Provide the [X, Y] coordinate of the cell's center where the given text is located.  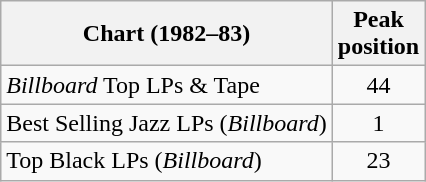
44 [378, 85]
Best Selling Jazz LPs (Billboard) [167, 123]
Chart (1982–83) [167, 34]
1 [378, 123]
Peakposition [378, 34]
Top Black LPs (Billboard) [167, 161]
23 [378, 161]
Billboard Top LPs & Tape [167, 85]
